Return [x, y] of the center of cell containing provided text 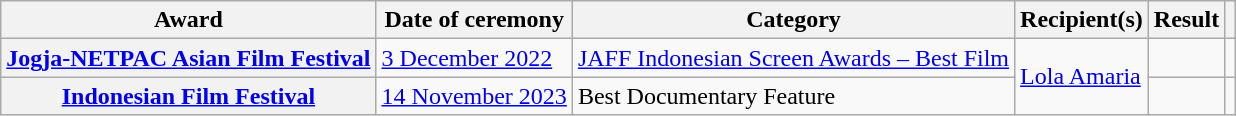
3 December 2022 [474, 58]
Category [793, 20]
Best Documentary Feature [793, 96]
Award [188, 20]
Lola Amaria [1082, 77]
14 November 2023 [474, 96]
Date of ceremony [474, 20]
JAFF Indonesian Screen Awards – Best Film [793, 58]
Indonesian Film Festival [188, 96]
Recipient(s) [1082, 20]
Jogja-NETPAC Asian Film Festival [188, 58]
Result [1186, 20]
